Capture the cell that displays the provided text and extract its [X, Y] central coordinate. 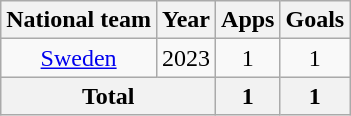
Sweden [79, 58]
Apps [248, 20]
Total [108, 96]
National team [79, 20]
Year [186, 20]
2023 [186, 58]
Goals [315, 20]
